Determine the (x, y) coordinate at the center of the cell enclosing the given text.  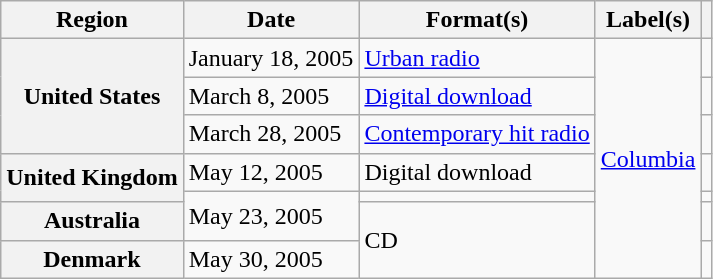
CD (477, 240)
January 18, 2005 (271, 58)
Contemporary hit radio (477, 134)
United States (92, 96)
Label(s) (648, 20)
May 12, 2005 (271, 172)
May 23, 2005 (271, 216)
March 8, 2005 (271, 96)
Denmark (92, 259)
May 30, 2005 (271, 259)
Format(s) (477, 20)
Date (271, 20)
Region (92, 20)
Columbia (648, 158)
Urban radio (477, 58)
March 28, 2005 (271, 134)
Australia (92, 221)
United Kingdom (92, 178)
